Output the (X, Y) coordinate of the center of the cell containing the given text.  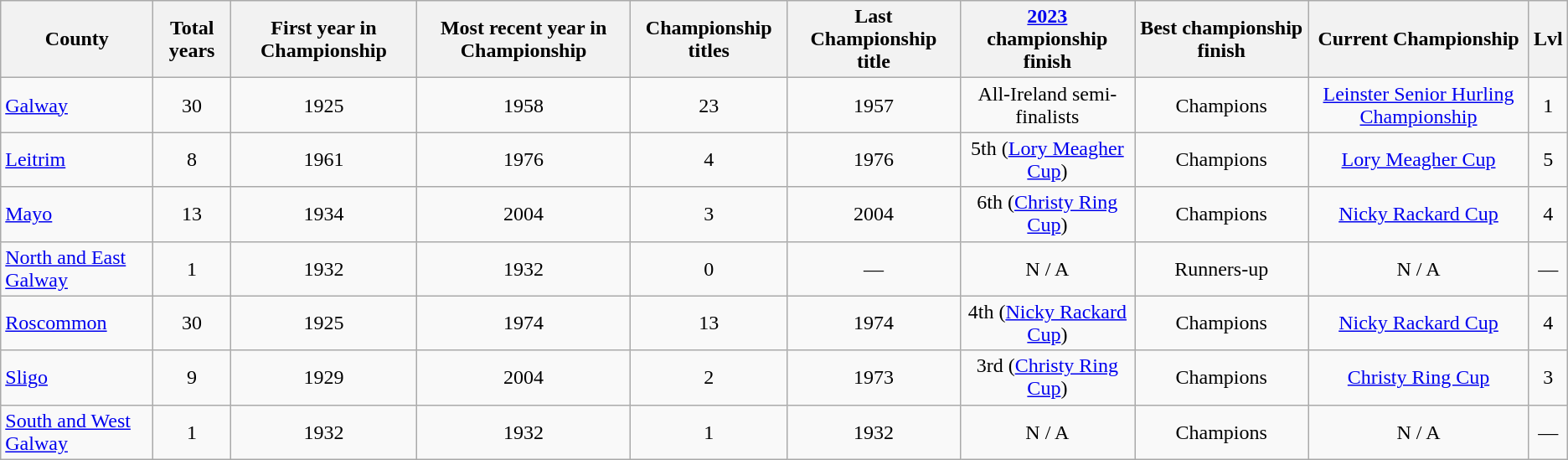
Lvl (1548, 39)
Leitrim (77, 159)
Lory Meagher Cup (1419, 159)
Roscommon (77, 323)
1957 (874, 106)
1929 (323, 377)
Current Championship (1419, 39)
4th (Nicky Rackard Cup) (1047, 323)
23 (709, 106)
1934 (323, 214)
Sligo (77, 377)
Runners-up (1221, 268)
1958 (524, 106)
Best championship finish (1221, 39)
Most recent year in Championship (524, 39)
County (77, 39)
5 (1548, 159)
Championship titles (709, 39)
2 (709, 377)
Total years (192, 39)
First year in Championship (323, 39)
1961 (323, 159)
8 (192, 159)
0 (709, 268)
All-Ireland semi-finalists (1047, 106)
1973 (874, 377)
North and East Galway (77, 268)
Leinster Senior Hurling Championship (1419, 106)
3rd (Christy Ring Cup) (1047, 377)
9 (192, 377)
5th (Lory Meagher Cup) (1047, 159)
Christy Ring Cup (1419, 377)
Galway (77, 106)
6th (Christy Ring Cup) (1047, 214)
2023 championship finish (1047, 39)
Mayo (77, 214)
South and West Galway (77, 432)
Last Championship title (874, 39)
